From the cell containing the given text, extract its center point as [x, y] coordinate. 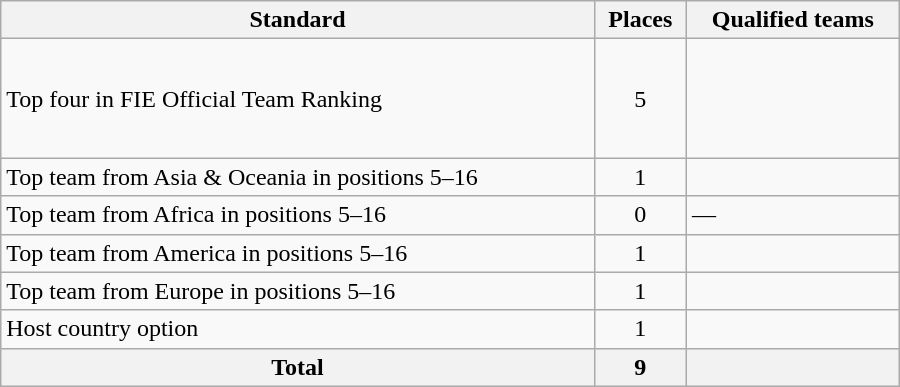
— [792, 215]
Qualified teams [792, 20]
Top team from America in positions 5–16 [298, 253]
0 [640, 215]
Top team from Africa in positions 5–16 [298, 215]
Places [640, 20]
Standard [298, 20]
Total [298, 367]
9 [640, 367]
Top four in FIE Official Team Ranking [298, 98]
Host country option [298, 329]
5 [640, 98]
Top team from Asia & Oceania in positions 5–16 [298, 177]
Top team from Europe in positions 5–16 [298, 291]
